Pinpoint the cell where the given text exists, returning its (x, y) midpoint coordinate. 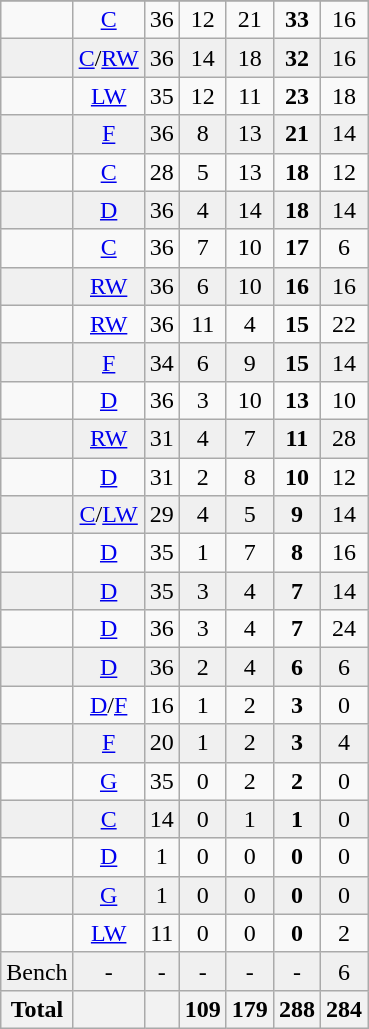
284 (344, 1009)
34 (162, 362)
D/F (108, 705)
179 (250, 1009)
32 (296, 58)
C/RW (108, 58)
24 (344, 629)
109 (202, 1009)
23 (296, 96)
33 (296, 20)
C/LW (108, 515)
22 (344, 324)
288 (296, 1009)
29 (162, 515)
20 (162, 743)
17 (296, 248)
Bench (37, 971)
Total (37, 1009)
